Search for the cell housing the specified text and yield its (X, Y) center coordinate. 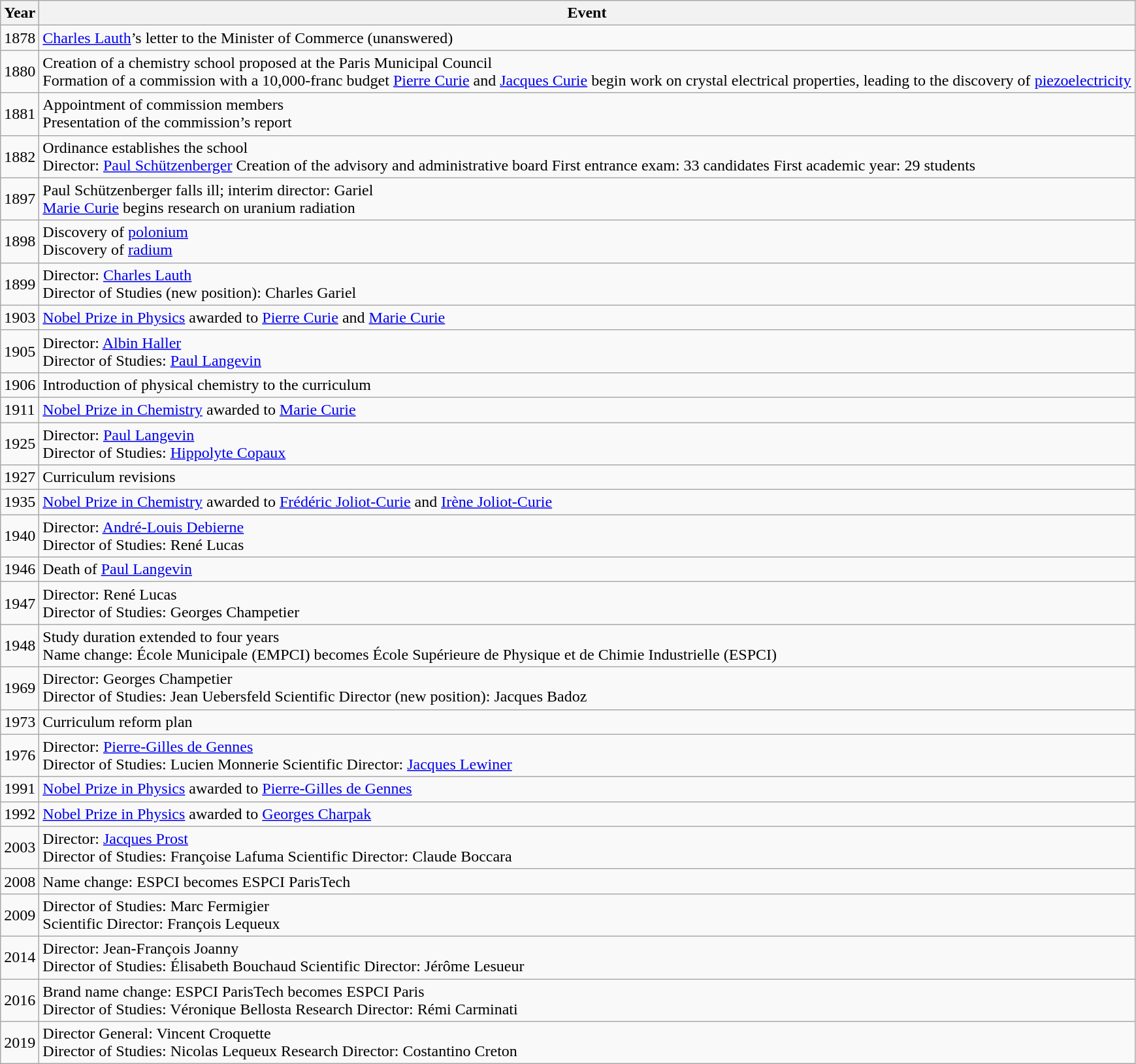
Director: Paul LangevinDirector of Studies: Hippolyte Copaux (587, 443)
1898 (20, 242)
1881 (20, 114)
1899 (20, 283)
Director: Jean-François JoannyDirector of Studies: Élisabeth Bouchaud Scientific Director: Jérôme Lesueur (587, 958)
Director: André-Louis DebierneDirector of Studies: René Lucas (587, 536)
1925 (20, 443)
Nobel Prize in Chemistry awarded to Frédéric Joliot-Curie and Irène Joliot-Curie (587, 502)
Director: Pierre-Gilles de GennesDirector of Studies: Lucien Monnerie Scientific Director: Jacques Lewiner (587, 755)
1976 (20, 755)
1878 (20, 38)
Appointment of commission membersPresentation of the commission’s report (587, 114)
1947 (20, 604)
2003 (20, 848)
1940 (20, 536)
1973 (20, 722)
1882 (20, 157)
Director: Georges ChampetierDirector of Studies: Jean Uebersfeld Scientific Director (new position): Jacques Badoz (587, 688)
Director: Charles LauthDirector of Studies (new position): Charles Gariel (587, 283)
1969 (20, 688)
Year (20, 13)
1880 (20, 72)
1906 (20, 385)
Nobel Prize in Physics awarded to Pierre Curie and Marie Curie (587, 317)
1905 (20, 351)
Event (587, 13)
Director of Studies: Marc FermigierScientific Director: François Lequeux (587, 914)
Brand name change: ESPCI ParisTech becomes ESPCI ParisDirector of Studies: Véronique Bellosta Research Director: Rémi Carminati (587, 999)
1927 (20, 477)
2008 (20, 881)
Director: Jacques ProstDirector of Studies: Françoise Lafuma Scientific Director: Claude Boccara (587, 848)
Nobel Prize in Physics awarded to Pierre-Gilles de Gennes (587, 789)
1935 (20, 502)
1897 (20, 199)
1903 (20, 317)
Director: René LucasDirector of Studies: Georges Champetier (587, 604)
Director General: Vincent CroquetteDirector of Studies: Nicolas Lequeux Research Director: Costantino Creton (587, 1042)
Study duration extended to four yearsName change: École Municipale (EMPCI) becomes École Supérieure de Physique et de Chimie Industrielle (ESPCI) (587, 645)
Discovery of poloniumDiscovery of radium (587, 242)
Paul Schützenberger falls ill; interim director: GarielMarie Curie begins research on uranium radiation (587, 199)
2009 (20, 914)
2016 (20, 999)
1911 (20, 410)
1991 (20, 789)
Director: Albin HallerDirector of Studies: Paul Langevin (587, 351)
1946 (20, 570)
1992 (20, 814)
1948 (20, 645)
Curriculum revisions (587, 477)
2019 (20, 1042)
Nobel Prize in Chemistry awarded to Marie Curie (587, 410)
Introduction of physical chemistry to the curriculum (587, 385)
2014 (20, 958)
Name change: ESPCI becomes ESPCI ParisTech (587, 881)
Curriculum reform plan (587, 722)
Charles Lauth’s letter to the Minister of Commerce (unanswered) (587, 38)
Death of Paul Langevin (587, 570)
Nobel Prize in Physics awarded to Georges Charpak (587, 814)
